Capture the cell that displays the provided text and extract its (X, Y) central coordinate. 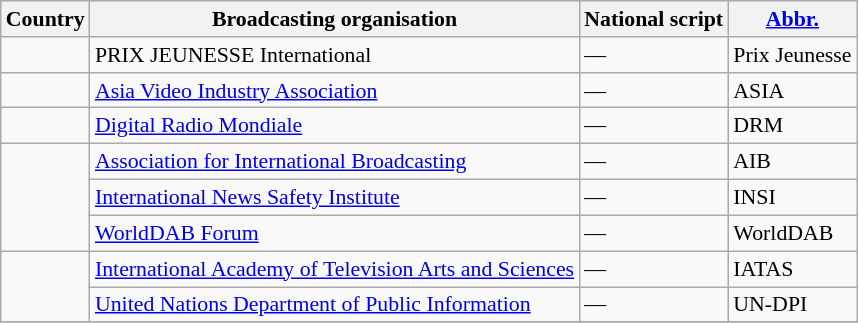
IATAS (792, 268)
WorldDAB Forum (334, 233)
ASIA (792, 90)
Country (46, 18)
International Academy of Television Arts and Sciences (334, 268)
Broadcasting organisation (334, 18)
National script (654, 18)
DRM (792, 125)
International News Safety Institute (334, 197)
WorldDAB (792, 233)
AIB (792, 161)
Association for International Broadcasting (334, 161)
Prix Jeunesse (792, 54)
Digital Radio Mondiale (334, 125)
Abbr. (792, 18)
UN-DPI (792, 304)
INSI (792, 197)
PRIX JEUNESSE International (334, 54)
Asia Video Industry Association (334, 90)
United Nations Department of Public Information (334, 304)
